For the text-containing cell, return its midpoint in (x, y) coordinate format. 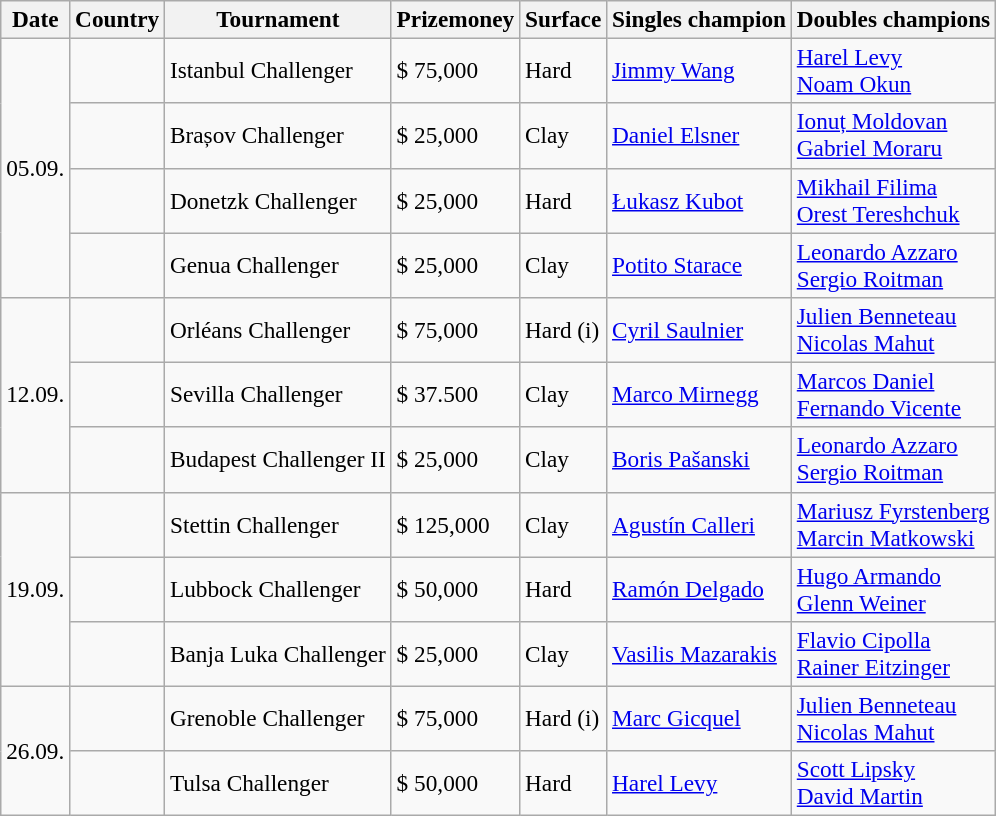
Scott Lipsky David Martin (893, 784)
Boris Pašanski (700, 460)
Prizemoney (455, 19)
Genua Challenger (278, 264)
Singles champion (700, 19)
Ionuț Moldovan Gabriel Moraru (893, 136)
Istanbul Challenger (278, 70)
Doubles champions (893, 19)
Stettin Challenger (278, 524)
Potito Starace (700, 264)
Marco Mirnegg (700, 394)
Daniel Elsner (700, 136)
$ 37.500 (455, 394)
Lubbock Challenger (278, 588)
Ramón Delgado (700, 588)
Harel Levy (700, 784)
$ 125,000 (455, 524)
Łukasz Kubot (700, 200)
Mariusz Fyrstenberg Marcin Matkowski (893, 524)
Mikhail Filima Orest Tereshchuk (893, 200)
Marc Gicquel (700, 718)
Brașov Challenger (278, 136)
Surface (564, 19)
Budapest Challenger II (278, 460)
12.09. (36, 394)
05.09. (36, 168)
Tulsa Challenger (278, 784)
Marcos Daniel Fernando Vicente (893, 394)
Date (36, 19)
26.09. (36, 751)
Orléans Challenger (278, 330)
Harel Levy Noam Okun (893, 70)
Flavio Cipolla Rainer Eitzinger (893, 654)
Sevilla Challenger (278, 394)
Country (118, 19)
Agustín Calleri (700, 524)
Vasilis Mazarakis (700, 654)
Banja Luka Challenger (278, 654)
Tournament (278, 19)
Hugo Armando Glenn Weiner (893, 588)
Donetzk Challenger (278, 200)
Cyril Saulnier (700, 330)
Jimmy Wang (700, 70)
19.09. (36, 589)
Grenoble Challenger (278, 718)
